Capture the cell that displays the provided text and extract its (X, Y) central coordinate. 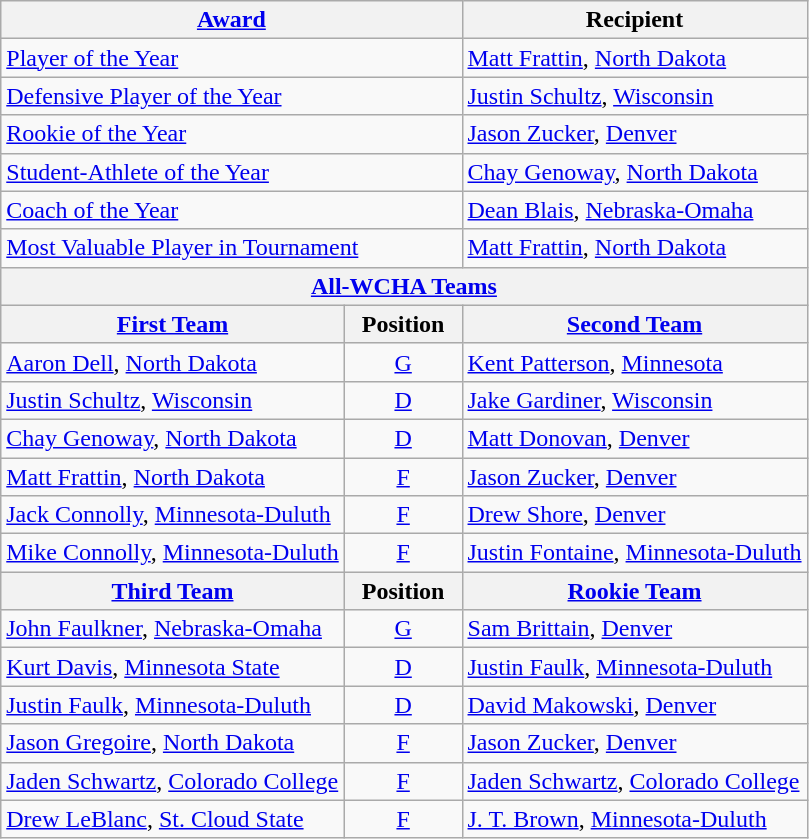
David Makowski, Denver (634, 705)
First Team (173, 324)
Drew LeBlanc, St. Cloud State (173, 819)
Second Team (634, 324)
Matt Donovan, Denver (634, 438)
Student-Athlete of the Year (232, 172)
Sam Brittain, Denver (634, 629)
Mike Connolly, Minnesota-Duluth (173, 553)
All-WCHA Teams (404, 286)
J. T. Brown, Minnesota-Duluth (634, 819)
Third Team (173, 591)
Player of the Year (232, 58)
Recipient (634, 20)
Coach of the Year (232, 210)
Jack Connolly, Minnesota-Duluth (173, 515)
Jake Gardiner, Wisconsin (634, 400)
Jason Gregoire, North Dakota (173, 743)
Drew Shore, Denver (634, 515)
Rookie Team (634, 591)
Justin Fontaine, Minnesota-Duluth (634, 553)
Aaron Dell, North Dakota (173, 362)
Kurt Davis, Minnesota State (173, 667)
Most Valuable Player in Tournament (232, 248)
John Faulkner, Nebraska-Omaha (173, 629)
Award (232, 20)
Defensive Player of the Year (232, 96)
Kent Patterson, Minnesota (634, 362)
Rookie of the Year (232, 134)
Dean Blais, Nebraska-Omaha (634, 210)
